Identify which cell holds the provided text, then report its [X, Y] central coordinate. 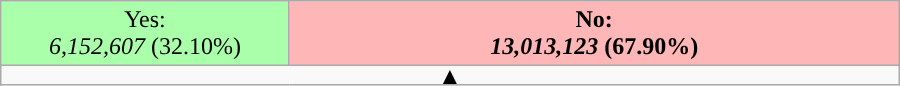
No: 13,013,123 (67.90%) [594, 34]
Yes: 6,152,607 (32.10%) [145, 34]
